Return (X, Y) of the center of cell containing provided text 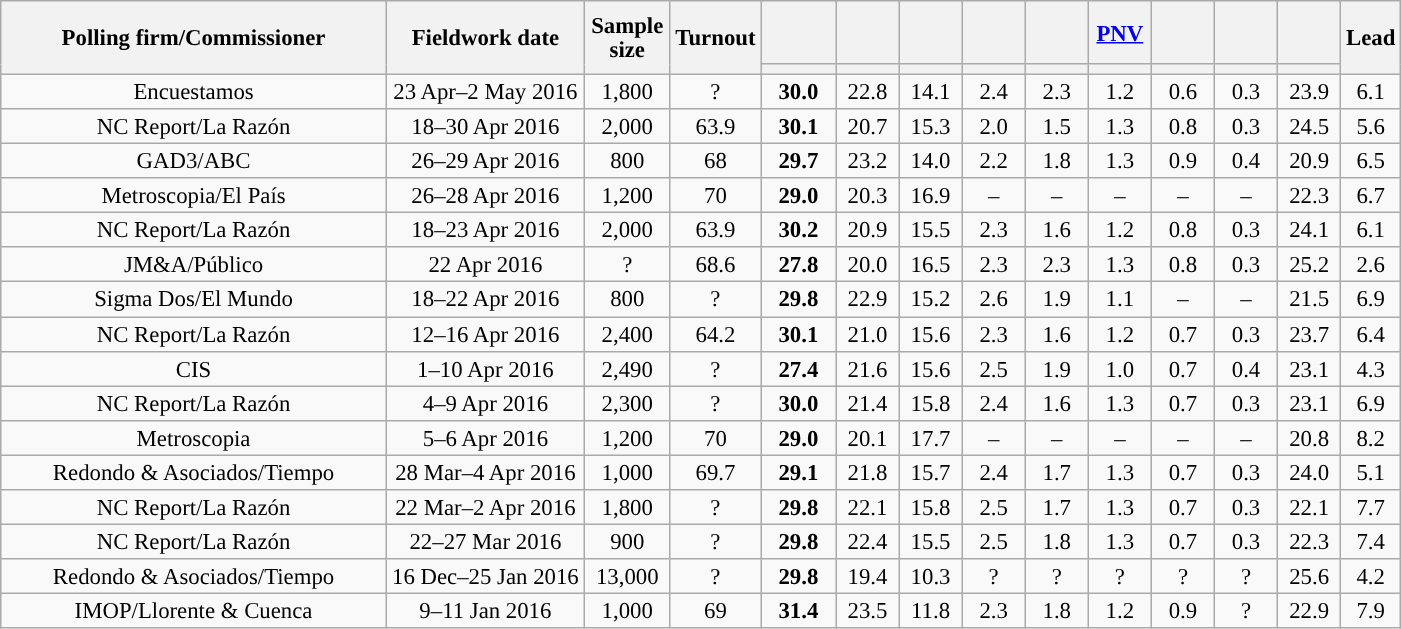
20.1 (868, 438)
24.1 (1310, 230)
2.0 (994, 126)
24.0 (1310, 472)
69 (716, 610)
26–28 Apr 2016 (485, 196)
16 Dec–25 Jan 2016 (485, 576)
14.0 (930, 162)
21.5 (1310, 300)
22–27 Mar 2016 (485, 542)
Metroscopia (194, 438)
23 Apr–2 May 2016 (485, 92)
4.2 (1371, 576)
14.1 (930, 92)
4–9 Apr 2016 (485, 404)
PNV (1120, 32)
20.0 (868, 266)
10.3 (930, 576)
27.4 (798, 368)
5.1 (1371, 472)
20.7 (868, 126)
19.4 (868, 576)
7.9 (1371, 610)
16.9 (930, 196)
Turnout (716, 38)
22 Mar–2 Apr 2016 (485, 508)
15.3 (930, 126)
22.8 (868, 92)
27.8 (798, 266)
21.8 (868, 472)
JM&A/Público (194, 266)
GAD3/ABC (194, 162)
26–29 Apr 2016 (485, 162)
28 Mar–4 Apr 2016 (485, 472)
24.5 (1310, 126)
15.7 (930, 472)
6.4 (1371, 334)
1.5 (1056, 126)
23.7 (1310, 334)
Sigma Dos/El Mundo (194, 300)
Metroscopia/El País (194, 196)
21.6 (868, 368)
30.2 (798, 230)
CIS (194, 368)
Encuestamos (194, 92)
22.4 (868, 542)
15.2 (930, 300)
Polling firm/Commissioner (194, 38)
69.7 (716, 472)
21.0 (868, 334)
6.7 (1371, 196)
25.2 (1310, 266)
17.7 (930, 438)
64.2 (716, 334)
29.7 (798, 162)
23.9 (1310, 92)
68 (716, 162)
23.5 (868, 610)
16.5 (930, 266)
7.7 (1371, 508)
23.2 (868, 162)
25.6 (1310, 576)
IMOP/Llorente & Cuenca (194, 610)
Fieldwork date (485, 38)
2.2 (994, 162)
11.8 (930, 610)
20.8 (1310, 438)
2,400 (627, 334)
Lead (1371, 38)
2,300 (627, 404)
12–16 Apr 2016 (485, 334)
13,000 (627, 576)
5.6 (1371, 126)
4.3 (1371, 368)
0.6 (1182, 92)
1.0 (1120, 368)
1.1 (1120, 300)
68.6 (716, 266)
18–30 Apr 2016 (485, 126)
900 (627, 542)
29.1 (798, 472)
2,490 (627, 368)
1–10 Apr 2016 (485, 368)
18–23 Apr 2016 (485, 230)
18–22 Apr 2016 (485, 300)
20.3 (868, 196)
21.4 (868, 404)
22 Apr 2016 (485, 266)
9–11 Jan 2016 (485, 610)
31.4 (798, 610)
6.5 (1371, 162)
5–6 Apr 2016 (485, 438)
7.4 (1371, 542)
8.2 (1371, 438)
Sample size (627, 38)
